Pinpoint the cell where the given text exists, returning its [X, Y] midpoint coordinate. 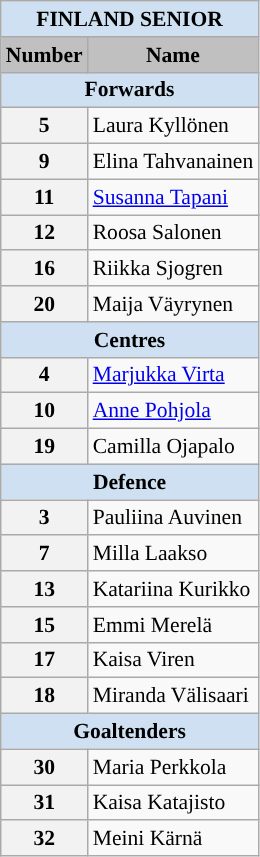
Roosa Salonen [174, 233]
Laura Kyllönen [174, 126]
18 [44, 696]
Pauliina Auvinen [174, 518]
Riikka Sjogren [174, 269]
15 [44, 625]
30 [44, 767]
17 [44, 660]
Maija Väyrynen [174, 304]
4 [44, 375]
Emmi Merelä [174, 625]
Defence [130, 482]
19 [44, 447]
Goaltenders [130, 732]
Maria Perkkola [174, 767]
Marjukka Virta [174, 375]
Camilla Ojapalo [174, 447]
Elina Tahvanainen [174, 162]
12 [44, 233]
Name [174, 55]
7 [44, 554]
5 [44, 126]
Centres [130, 340]
13 [44, 589]
Meini Kärnä [174, 839]
20 [44, 304]
32 [44, 839]
Miranda Välisaari [174, 696]
Forwards [130, 90]
FINLAND SENIOR [130, 19]
Number [44, 55]
Kaisa Viren [174, 660]
16 [44, 269]
10 [44, 411]
Katariina Kurikko [174, 589]
9 [44, 162]
31 [44, 803]
3 [44, 518]
11 [44, 197]
Kaisa Katajisto [174, 803]
Anne Pohjola [174, 411]
Milla Laakso [174, 554]
Susanna Tapani [174, 197]
